Return (x, y) of the center of cell containing provided text 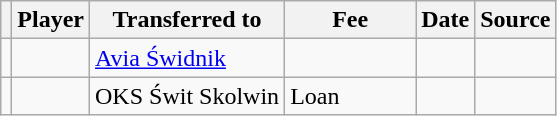
Loan (350, 96)
OKS Świt Skolwin (188, 96)
Source (516, 20)
Avia Świdnik (188, 58)
Transferred to (188, 20)
Player (51, 20)
Fee (350, 20)
Date (446, 20)
